Provide the [x, y] coordinate of the cell's center where the given text is located.  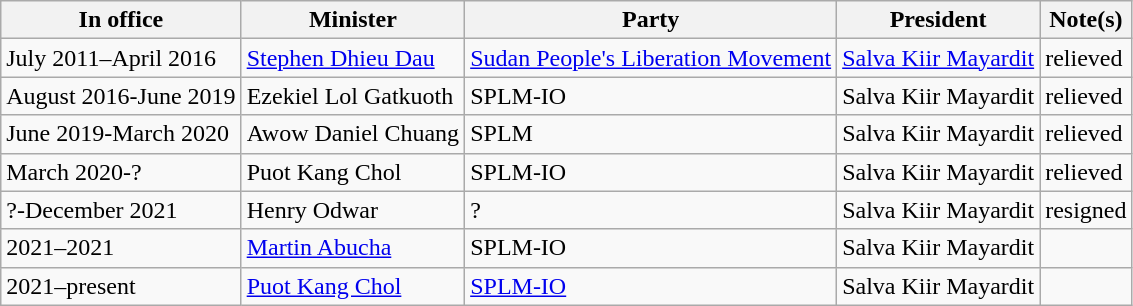
?-December 2021 [121, 210]
July 2011–April 2016 [121, 58]
Henry Odwar [353, 210]
In office [121, 20]
Ezekiel Lol Gatkuoth [353, 96]
2021–2021 [121, 248]
President [938, 20]
Martin Abucha [353, 248]
Awow Daniel Chuang [353, 134]
Note(s) [1086, 20]
Sudan People's Liberation Movement [651, 58]
August 2016-June 2019 [121, 96]
? [651, 210]
Stephen Dhieu Dau [353, 58]
Minister [353, 20]
Party [651, 20]
June 2019-March 2020 [121, 134]
March 2020-? [121, 172]
2021–present [121, 286]
resigned [1086, 210]
SPLM [651, 134]
